From the cell containing the given text, extract its center point as (X, Y) coordinate. 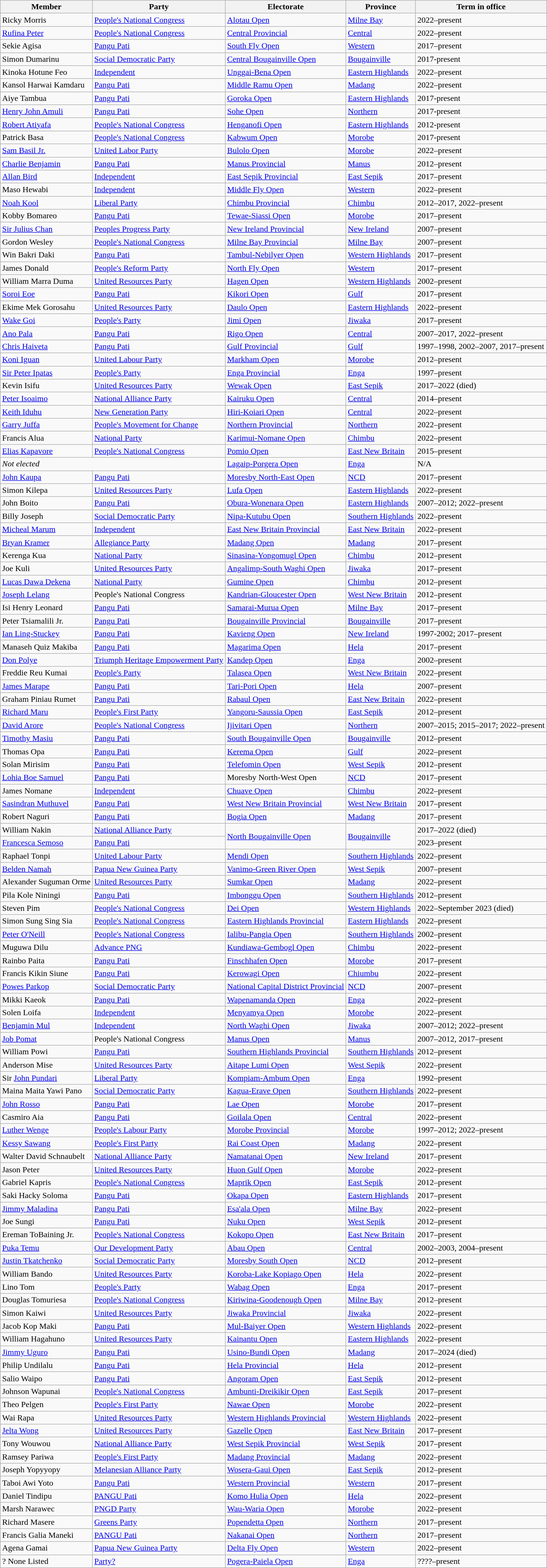
Mendi Open (286, 856)
2017–2024 (died) (481, 1352)
Maina Maita Yawi Pano (46, 1091)
Okapa Open (286, 1195)
Jimmy Uguro (46, 1352)
Kansol Harwai Kamdaru (46, 85)
Kundiawa-Gembogl Open (286, 947)
Magarima Open (286, 647)
Ijivitari Open (286, 725)
Talasea Open (286, 673)
Lucas Dawa Dekena (46, 582)
Wabag Open (286, 1287)
Bulolo Open (286, 150)
Gumine Open (286, 582)
Southern Highlands Provincial (286, 1052)
United Labor Party (159, 150)
Simon Sung Sing Sia (46, 921)
Rufina Peter (46, 33)
Luther Wenge (46, 1130)
Mikki Kaeok (46, 1000)
Johnson Wapunai (46, 1391)
South Fly Open (286, 46)
Nawae Open (286, 1404)
Pila Kole Niningi (46, 895)
East New Britain Provincial (286, 529)
John Boito (46, 503)
Tewae-Siassi Open (286, 216)
Simon Kaiwi (46, 1313)
Don Polye (46, 660)
Simon Kilepa (46, 490)
Manus Provincial (286, 164)
Garry Juffa (46, 425)
Yangoru-Saussia Open (286, 712)
Hiri-Koiari Open (286, 412)
2007–2015; 2015–2017; 2022–present (481, 725)
Muguwa Dilu (46, 947)
James Nomane (46, 790)
Kompiam-Ambum Open (286, 1078)
Ekime Mek Gorosahu (46, 307)
Wosera-Gaui Open (286, 1470)
Wake Goi (46, 320)
Robert Atiyafa (46, 124)
South Bougainville Open (286, 738)
Sekie Agisa (46, 46)
Sir Julius Chan (46, 229)
Kokopo Open (286, 1235)
PNGD Party (159, 1509)
Mul-Baiyer Open (286, 1326)
North Bougainville Open (286, 836)
People's Movement for Change (159, 425)
1997-2002; 2017–present (481, 634)
Kinoka Hotune Feo (46, 72)
Daulo Open (286, 307)
Kandrian-Gloucester Open (286, 595)
Not elected (113, 464)
Goilala Open (286, 1117)
Lagaip-Porgera Open (286, 464)
Isi Henry Leonard (46, 608)
Ambunti-Dreikikir Open (286, 1391)
Francis Alua (46, 438)
Karimui-Nomane Open (286, 438)
New Ireland Provincial (286, 229)
Joe Kuli (46, 568)
Namatanai Open (286, 1156)
Abau Open (286, 1248)
Theo Pelgen (46, 1404)
Taboi Awi Yoto (46, 1483)
Markham Open (286, 359)
Allegiance Party (159, 542)
Manaseh Quiz Makiba (46, 647)
William Bando (46, 1274)
Kikori Open (286, 294)
Rigo Open (286, 333)
Manus Open (286, 1039)
William Powi (46, 1052)
Popendetta Open (286, 1522)
Patrick Basa (46, 137)
Peter O'Neill (46, 934)
Chiumbu (381, 973)
Chris Haiveta (46, 346)
Wapenamanda Open (286, 1000)
Job Pomat (46, 1039)
Eastern Highlands Provincial (286, 921)
Nakanai Open (286, 1535)
Melanesian Alliance Party (159, 1470)
Menyamya Open (286, 1013)
Agena Gamai (46, 1548)
Enga Provincial (286, 372)
Joseph Yopyyopy (46, 1470)
Gabriel Kapris (46, 1182)
Madang Provincial (286, 1457)
Angalimp-South Waghi Open (286, 568)
Our Development Party (159, 1248)
Moresby North-East Open (286, 477)
N/A (481, 464)
Thomas Opa (46, 751)
Kobby Bomareo (46, 216)
Lohia Boe Samuel (46, 777)
New Generation Party (159, 412)
Angoram Open (286, 1378)
Gulf Provincial (286, 346)
Nipa-Kutubu Open (286, 516)
Unggai-Bena Open (286, 72)
????–present (481, 1561)
Telefomin Open (286, 764)
Kerowagi Open (286, 973)
Soroi Eoe (46, 294)
Charlie Benjamin (46, 164)
Steven Pim (46, 908)
John Rosso (46, 1104)
Joseph Lelang (46, 595)
Joe Sungi (46, 1222)
Sinasina-Yongomugl Open (286, 555)
Middle Fly Open (286, 190)
Sohe Open (286, 111)
Peter Tsiamalili Jr. (46, 621)
Philip Undilalu (46, 1365)
John Kaupa (46, 477)
Billy Joseph (46, 516)
Kerenga Kua (46, 555)
Hela Provincial (286, 1365)
Kabwum Open (286, 137)
Rabaul Open (286, 699)
Kiriwina-Goodenough Open (286, 1300)
1997–2012; 2022–present (481, 1130)
Maprik Open (286, 1182)
Huon Gulf Open (286, 1169)
David Arore (46, 725)
2023–present (481, 843)
2014–present (481, 399)
Belden Namah (46, 869)
Casmiro Aia (46, 1117)
East Sepik Provincial (286, 177)
Jacob Kop Maki (46, 1326)
Keith Iduhu (46, 412)
Kagua-Erave Open (286, 1091)
Sasindran Muthuvel (46, 804)
Saki Hacky Soloma (46, 1195)
Win Bakri Daki (46, 255)
Raphael Tonpi (46, 856)
2012–2017, 2022–present (481, 203)
James Donald (46, 268)
Gordon Wesley (46, 242)
Francesca Semoso (46, 843)
Lino Tom (46, 1287)
Central Bougainville Open (286, 59)
Aiye Tambua (46, 98)
Province (381, 7)
Middle Ramu Open (286, 85)
Richard Masere (46, 1522)
1997–1998, 2002–2007, 2017–present (481, 346)
Kandep Open (286, 660)
Imbonggu Open (286, 895)
Ano Pala (46, 333)
Dei Open (286, 908)
Finschhafen Open (286, 960)
Milne Bay Provincial (286, 242)
Maso Hewabi (46, 190)
2015–present (481, 451)
Koroba-Lake Kopiago Open (286, 1274)
Peter Isoaimo (46, 399)
Kainantu Open (286, 1339)
Esa'ala Open (286, 1208)
Rai Coast Open (286, 1143)
Pomio Open (286, 451)
Ereman ToBaining Jr. (46, 1235)
Sumkar Open (286, 882)
Peoples Progress Party (159, 229)
Francis Galia Maneki (46, 1535)
2012-present (481, 124)
Elias Kapavore (46, 451)
Henry John Amuli (46, 111)
Alexander Suguman Orme (46, 882)
Advance PNG (159, 947)
West Sepik Provincial (286, 1444)
Rainbo Paita (46, 960)
Goroka Open (286, 98)
Allan Bird (46, 177)
1992–present (481, 1078)
National Capital District Provincial (286, 986)
Obura-Wonenara Open (286, 503)
Greens Party (159, 1522)
Samarai-Murua Open (286, 608)
Henganofi Open (286, 124)
Robert Naguri (46, 817)
Party? (159, 1561)
Marsh Narawec (46, 1509)
Moresby North-West Open (286, 777)
Aitape Lumi Open (286, 1065)
Douglas Tomuriesa (46, 1300)
Electorate (286, 7)
William Marra Duma (46, 281)
Western Provincial (286, 1483)
Wau-Waria Open (286, 1509)
Member (46, 7)
Lufa Open (286, 490)
Wewak Open (286, 386)
Lae Open (286, 1104)
Gazelle Open (286, 1431)
Triumph Heritage Empowerment Party (159, 660)
Bryan Kramer (46, 542)
Puka Temu (46, 1248)
Ramsey Pariwa (46, 1457)
Delta Fly Open (286, 1548)
Western Highlands Provincial (286, 1418)
Usino-Bundi Open (286, 1352)
Francis Kikin Siune (46, 973)
Wai Rapa (46, 1418)
Simon Dumarinu (46, 59)
2007–2012, 2017–present (481, 1039)
Chimbu Provincial (286, 203)
Pogera-Paiela Open (286, 1561)
Tari-Pori Open (286, 686)
West New Britain Provincial (286, 804)
Madang Open (286, 542)
Koni Iguan (46, 359)
People's Labour Party (159, 1130)
Nuku Open (286, 1222)
Kavieng Open (286, 634)
Jason Peter (46, 1169)
Hagen Open (286, 281)
Bougainville Provincial (286, 621)
Sir Peter Ipatas (46, 372)
Sam Basil Jr. (46, 150)
Bogia Open (286, 817)
William Nakin (46, 830)
Justin Tkatchenko (46, 1261)
Timothy Masiu (46, 738)
Tony Wouwou (46, 1444)
North Fly Open (286, 268)
Moresby South Open (286, 1261)
Benjamin Mul (46, 1026)
Komo Hulia Open (286, 1496)
Powes Parkop (46, 986)
William Hagahuno (46, 1339)
Morobe Provincial (286, 1130)
Term in office (481, 7)
Anderson Mise (46, 1065)
Central Provincial (286, 33)
Kessy Sawang (46, 1143)
2007–2017, 2022–present (481, 333)
Kairuku Open (286, 399)
Graham Piniau Rumet (46, 699)
Micheal Marum (46, 529)
2002–2003, 2004–present (481, 1248)
Tambul-Nebilyer Open (286, 255)
Daniel Tindipu (46, 1496)
Ialibu-Pangia Open (286, 934)
1997–present (481, 372)
Solan Mirisim (46, 764)
Vanimo-Green River Open (286, 869)
Noah Kool (46, 203)
Kevin Isifu (46, 386)
Chuave Open (286, 790)
Alotau Open (286, 20)
Ian Ling-Stuckey (46, 634)
Salio Waipo (46, 1378)
North Waghi Open (286, 1026)
Party (159, 7)
Jelta Wong (46, 1431)
2022–September 2023 (died) (481, 908)
People's Reform Party (159, 268)
Solen Loifa (46, 1013)
James Marape (46, 686)
Richard Maru (46, 712)
Sir John Pundari (46, 1078)
Ricky Morris (46, 20)
Jimi Open (286, 320)
Freddie Reu Kumai (46, 673)
Walter David Schnaubelt (46, 1156)
Jiwaka Provincial (286, 1313)
Northern Provincial (286, 425)
Kerema Open (286, 751)
Jimmy Maladina (46, 1208)
? None Listed (46, 1561)
